From the cell containing the given text, extract its center point as [X, Y] coordinate. 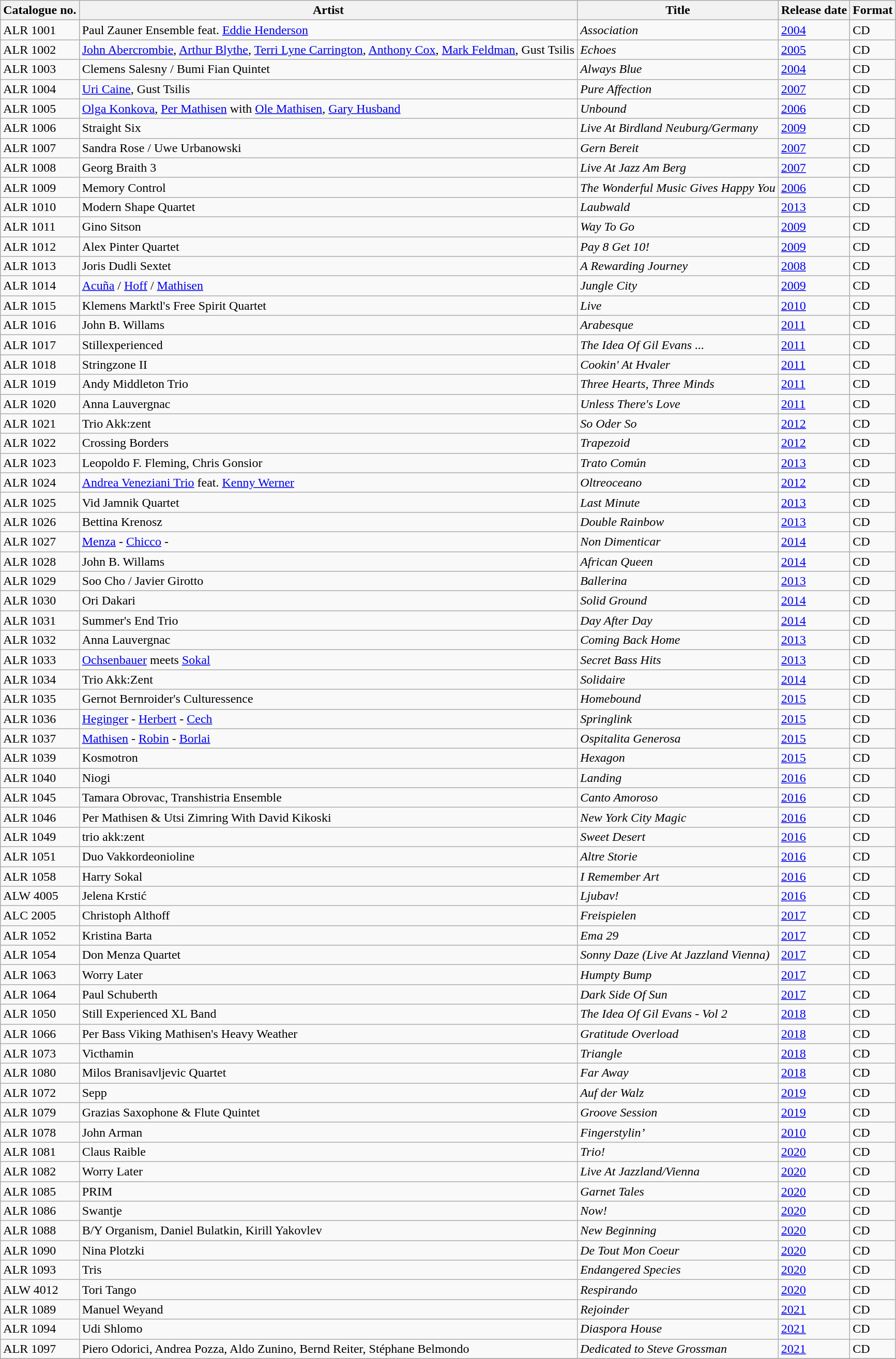
ALR 1082 [40, 1171]
PRIM [328, 1191]
John Arman [328, 1132]
ALR 1022 [40, 443]
ALR 1080 [40, 1073]
Release date [814, 10]
ALC 2005 [40, 916]
ALR 1018 [40, 365]
ALR 1054 [40, 955]
Gino Sitson [328, 226]
Dark Side Of Sun [678, 994]
ALR 1086 [40, 1211]
ALR 1019 [40, 384]
Always Blue [678, 69]
Niogi [328, 778]
ALR 1089 [40, 1309]
ALR 1002 [40, 50]
Christoph Althoff [328, 916]
Gernot Bernroider's Culturessence [328, 699]
Springlink [678, 719]
Acuña / Hoff / Mathisen [328, 286]
John Abercrombie, Arthur Blythe, Terri Lyne Carrington, Anthony Cox, Mark Feldman, Gust Tsilis [328, 50]
ALR 1017 [40, 345]
Ljubav! [678, 896]
Auf der Walz [678, 1093]
Manuel Weyand [328, 1309]
Kristina Barta [328, 935]
Kosmotron [328, 758]
ALR 1090 [40, 1250]
ALR 1085 [40, 1191]
Ochsenbauer meets Sokal [328, 660]
Format [873, 10]
Sweet Desert [678, 837]
Tori Tango [328, 1290]
Solidaire [678, 679]
Stillexperienced [328, 345]
ALR 1039 [40, 758]
Trio! [678, 1152]
Secret Bass Hits [678, 660]
ALR 1028 [40, 561]
The Idea Of Gil Evans ... [678, 345]
Association [678, 30]
ALR 1088 [40, 1231]
So Oder So [678, 424]
Cookin' At Hvaler [678, 365]
Mathisen - Robin - Borlai [328, 738]
ALR 1040 [40, 778]
Piero Odorici, Andrea Pozza, Aldo Zunino, Bernd Reiter, Stéphane Belmondo [328, 1349]
ALR 1026 [40, 522]
ALR 1011 [40, 226]
The Wonderful Music Gives Happy You [678, 187]
Laubwald [678, 207]
ALR 1027 [40, 541]
Udi Shlomo [328, 1329]
Nina Plotzki [328, 1250]
ALR 1078 [40, 1132]
Straight Six [328, 128]
trio akk:zent [328, 837]
B/Y Organism, Daniel Bulatkin, Kirill Yakovlev [328, 1231]
Vid Jamnik Quartet [328, 502]
A Rewarding Journey [678, 266]
Paul Schuberth [328, 994]
ALR 1093 [40, 1270]
Diaspora House [678, 1329]
Non Dimenticar [678, 541]
Per Mathisen & Utsi Zimring With David Kikoski [328, 817]
ALR 1013 [40, 266]
Live At Birdland Neuburg/Germany [678, 128]
Day After Day [678, 621]
Hexagon [678, 758]
ALR 1034 [40, 679]
ALR 1009 [40, 187]
ALR 1072 [40, 1093]
Three Hearts, Three Minds [678, 384]
Far Away [678, 1073]
ALR 1036 [40, 719]
ALR 1033 [40, 660]
Summer's End Trio [328, 621]
Canto Amoroso [678, 797]
New York City Magic [678, 817]
Memory Control [328, 187]
Solid Ground [678, 601]
ALR 1008 [40, 168]
Dedicated to Steve Grossman [678, 1349]
Harry Sokal [328, 877]
ALR 1046 [40, 817]
Live [678, 306]
Still Experienced XL Band [328, 1014]
Crossing Borders [328, 443]
Victhamin [328, 1053]
Soo Cho / Javier Girotto [328, 581]
Don Menza Quartet [328, 955]
New Beginning [678, 1231]
Landing [678, 778]
I Remember Art [678, 877]
Ospitalita Generosa [678, 738]
ALR 1005 [40, 109]
Ballerina [678, 581]
ALR 1079 [40, 1112]
Unbound [678, 109]
Echoes [678, 50]
Garnet Tales [678, 1191]
Uri Caine, Gust Tsilis [328, 89]
ALR 1015 [40, 306]
Sandra Rose / Uwe Urbanowski [328, 148]
Paul Zauner Ensemble feat. Eddie Henderson [328, 30]
Rejoinder [678, 1309]
ALR 1066 [40, 1034]
Milos Branisavljevic Quartet [328, 1073]
ALR 1037 [40, 738]
Trapezoid [678, 443]
ALR 1094 [40, 1329]
Georg Braith 3 [328, 168]
Leopoldo F. Fleming, Chris Gonsior [328, 463]
ALR 1050 [40, 1014]
ALR 1063 [40, 975]
The Idea Of Gil Evans - Vol 2 [678, 1014]
ALR 1001 [40, 30]
Ema 29 [678, 935]
Jungle City [678, 286]
Double Rainbow [678, 522]
ALR 1058 [40, 877]
Jelena Krstić [328, 896]
ALR 1081 [40, 1152]
Trio Akk:zent [328, 424]
ALR 1052 [40, 935]
Freispielen [678, 916]
Respirando [678, 1290]
ALR 1097 [40, 1349]
Per Bass Viking Mathisen's Heavy Weather [328, 1034]
2005 [814, 50]
Swantje [328, 1211]
Arabesque [678, 325]
Altre Storie [678, 856]
ALR 1064 [40, 994]
Olga Konkova, Per Mathisen with Ole Mathisen, Gary Husband [328, 109]
Modern Shape Quartet [328, 207]
ALR 1007 [40, 148]
Heginger - Herbert - Cech [328, 719]
ALW 4012 [40, 1290]
ALR 1051 [40, 856]
ALR 1021 [40, 424]
De Tout Mon Coeur [678, 1250]
Gern Bereit [678, 148]
Title [678, 10]
ALR 1029 [40, 581]
Duo Vakkordeonioline [328, 856]
Triangle [678, 1053]
Grazias Saxophone & Flute Quintet [328, 1112]
ALW 4005 [40, 896]
Alex Pinter Quartet [328, 247]
Gratitude Overload [678, 1034]
Pay 8 Get 10! [678, 247]
Clemens Salesny / Bumi Fian Quintet [328, 69]
Claus Raible [328, 1152]
ALR 1045 [40, 797]
Homebound [678, 699]
Sonny Daze (Live At Jazzland Vienna) [678, 955]
ALR 1024 [40, 482]
ALR 1049 [40, 837]
Klemens Marktl's Free Spirit Quartet [328, 306]
Live At Jazzland/Vienna [678, 1171]
African Queen [678, 561]
Tris [328, 1270]
ALR 1031 [40, 621]
Catalogue no. [40, 10]
ALR 1025 [40, 502]
Groove Session [678, 1112]
ALR 1030 [40, 601]
Fingerstylin’ [678, 1132]
ALR 1006 [40, 128]
ALR 1035 [40, 699]
ALR 1032 [40, 640]
Oltreoceano [678, 482]
Ori Dakari [328, 601]
ALR 1003 [40, 69]
Trato Común [678, 463]
ALR 1010 [40, 207]
ALR 1014 [40, 286]
Andy Middleton Trio [328, 384]
Last Minute [678, 502]
2008 [814, 266]
Way To Go [678, 226]
ALR 1012 [40, 247]
Endangered Species [678, 1270]
Trio Akk:Zent [328, 679]
ALR 1020 [40, 404]
ALR 1073 [40, 1053]
Coming Back Home [678, 640]
Andrea Veneziani Trio feat. Kenny Werner [328, 482]
Humpty Bump [678, 975]
Tamara Obrovac, Transhistria Ensemble [328, 797]
Unless There's Love [678, 404]
Pure Affection [678, 89]
ALR 1016 [40, 325]
Bettina Krenosz [328, 522]
Artist [328, 10]
ALR 1023 [40, 463]
Stringzone II [328, 365]
Sepp [328, 1093]
Now! [678, 1211]
Menza - Chicco - [328, 541]
Joris Dudli Sextet [328, 266]
ALR 1004 [40, 89]
Live At Jazz Am Berg [678, 168]
